Capture the cell that displays the provided text and extract its [x, y] central coordinate. 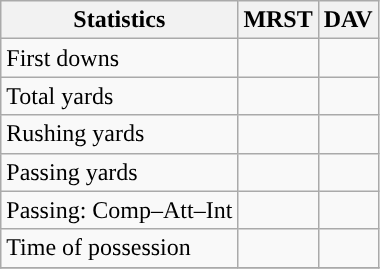
First downs [120, 58]
Time of possession [120, 248]
MRST [278, 20]
Statistics [120, 20]
Total yards [120, 96]
Passing: Comp–Att–Int [120, 210]
Rushing yards [120, 134]
DAV [348, 20]
Passing yards [120, 172]
